Locate the cell with the specified text and output its (X, Y) center coordinate. 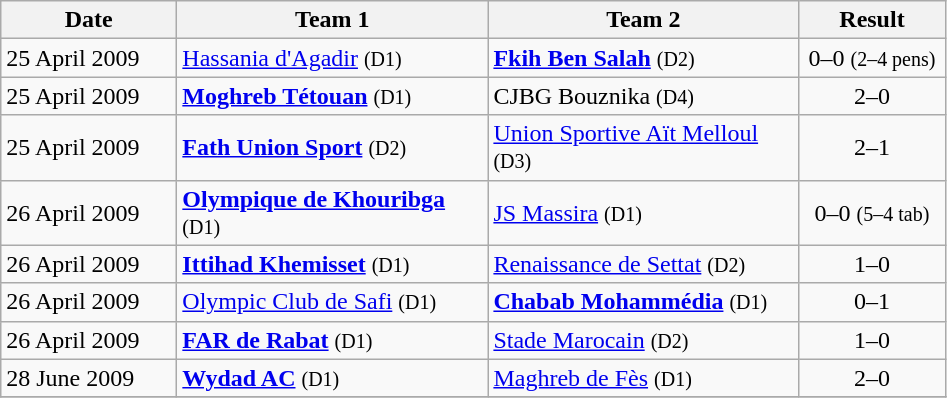
28 June 2009 (89, 378)
Renaissance de Settat (D2) (644, 264)
Date (89, 20)
Olympic Club de Safi (D1) (332, 302)
Chabab Mohammédia (D1) (644, 302)
Olympique de Khouribga (D1) (332, 212)
2–1 (872, 148)
Fkih Ben Salah (D2) (644, 58)
Union Sportive Aït Melloul (D3) (644, 148)
0–0 (5–4 tab) (872, 212)
Stade Marocain (D2) (644, 340)
Maghreb de Fès (D1) (644, 378)
0–1 (872, 302)
Team 1 (332, 20)
Fath Union Sport (D2) (332, 148)
JS Massira (D1) (644, 212)
FAR de Rabat (D1) (332, 340)
Hassania d'Agadir (D1) (332, 58)
CJBG Bouznika (D4) (644, 96)
Wydad AC (D1) (332, 378)
Team 2 (644, 20)
0–0 (2–4 pens) (872, 58)
Result (872, 20)
Ittihad Khemisset (D1) (332, 264)
Moghreb Tétouan (D1) (332, 96)
